Search for the cell housing the specified text and yield its [x, y] center coordinate. 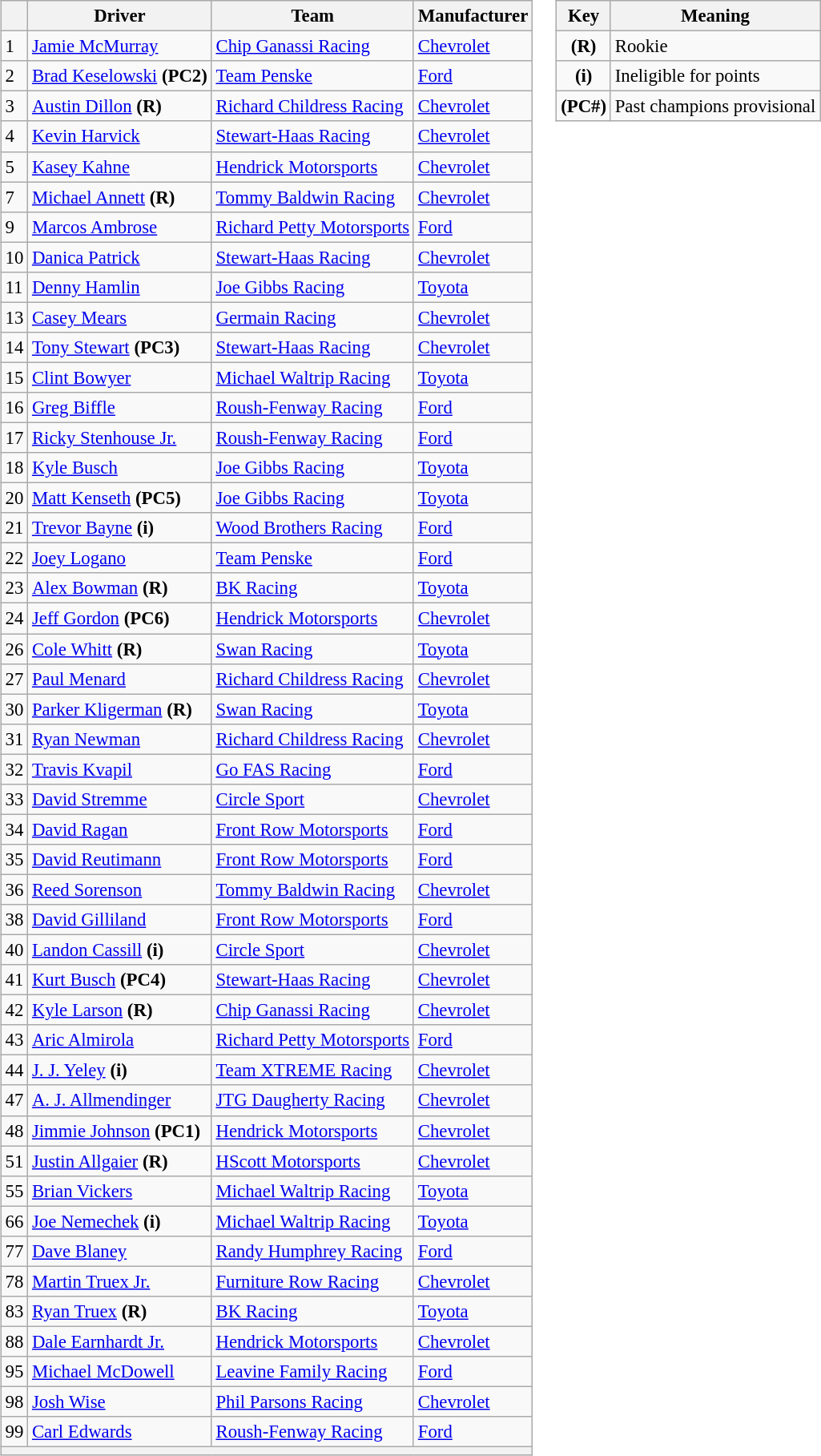
Ricky Stenhouse Jr. [120, 438]
Danica Patrick [120, 257]
Paul Menard [120, 679]
31 [14, 739]
24 [14, 619]
Rookie [714, 46]
43 [14, 1040]
26 [14, 648]
33 [14, 799]
14 [14, 348]
Matt Kenseth (PC5) [120, 498]
Kyle Larson (R) [120, 1010]
Kasey Kahne [120, 167]
Reed Sorenson [120, 889]
11 [14, 287]
Phil Parsons Racing [312, 1402]
JTG Daugherty Racing [312, 1100]
13 [14, 317]
2 [14, 76]
99 [14, 1432]
83 [14, 1312]
48 [14, 1131]
David Ragan [120, 829]
Ryan Newman [120, 739]
98 [14, 1402]
Jeff Gordon (PC6) [120, 619]
3 [14, 107]
78 [14, 1281]
Jamie McMurray [120, 46]
42 [14, 1010]
Carl Edwards [120, 1432]
Dale Earnhardt Jr. [120, 1341]
Joey Logano [120, 559]
(i) [584, 76]
35 [14, 860]
10 [14, 257]
Manufacturer [473, 16]
51 [14, 1161]
Alex Bowman (R) [120, 588]
23 [14, 588]
22 [14, 559]
7 [14, 197]
17 [14, 438]
Furniture Row Racing [312, 1281]
Trevor Bayne (i) [120, 528]
Kurt Busch (PC4) [120, 980]
Brian Vickers [120, 1191]
77 [14, 1251]
Meaning [714, 16]
66 [14, 1221]
36 [14, 889]
Key [584, 16]
41 [14, 980]
88 [14, 1341]
15 [14, 377]
Casey Mears [120, 317]
95 [14, 1372]
5 [14, 167]
Past champions provisional [714, 107]
HScott Motorsports [312, 1161]
Brad Keselowski (PC2) [120, 76]
Wood Brothers Racing [312, 528]
4 [14, 136]
Landon Cassill (i) [120, 950]
Ryan Truex (R) [120, 1312]
Clint Bowyer [120, 377]
18 [14, 468]
34 [14, 829]
Team [312, 16]
55 [14, 1191]
A. J. Allmendinger [120, 1100]
J. J. Yeley (i) [120, 1071]
Michael Annett (R) [120, 197]
Driver [120, 16]
Justin Allgaier (R) [120, 1161]
David Stremme [120, 799]
Dave Blaney [120, 1251]
Cole Whitt (R) [120, 648]
40 [14, 950]
Josh Wise [120, 1402]
Kyle Busch [120, 468]
32 [14, 769]
Greg Biffle [120, 408]
Go FAS Racing [312, 769]
Leavine Family Racing [312, 1372]
38 [14, 920]
16 [14, 408]
Tony Stewart (PC3) [120, 348]
44 [14, 1071]
Denny Hamlin [120, 287]
Martin Truex Jr. [120, 1281]
Austin Dillon (R) [120, 107]
30 [14, 709]
Randy Humphrey Racing [312, 1251]
(PC#) [584, 107]
Joe Nemechek (i) [120, 1221]
David Gilliland [120, 920]
Kevin Harvick [120, 136]
21 [14, 528]
Travis Kvapil [120, 769]
Germain Racing [312, 317]
47 [14, 1100]
Parker Kligerman (R) [120, 709]
Aric Almirola [120, 1040]
27 [14, 679]
(R) [584, 46]
David Reutimann [120, 860]
Ineligible for points [714, 76]
Team XTREME Racing [312, 1071]
1 [14, 46]
20 [14, 498]
9 [14, 227]
Marcos Ambrose [120, 227]
Michael McDowell [120, 1372]
Jimmie Johnson (PC1) [120, 1131]
